Search for the cell housing the specified text and yield its [X, Y] center coordinate. 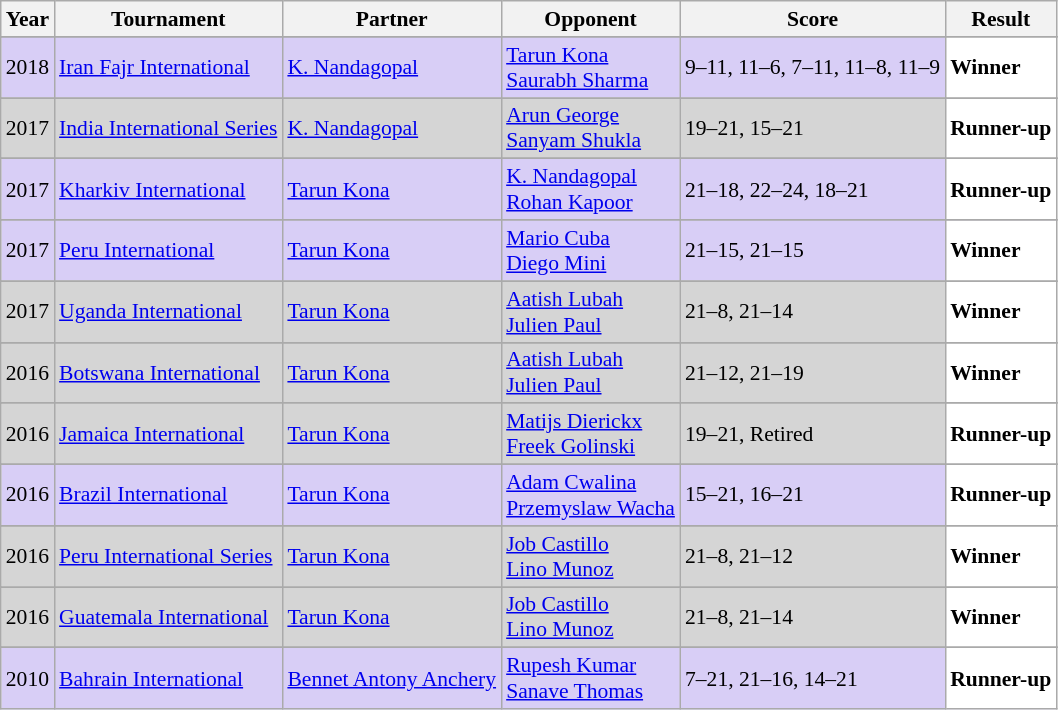
Tournament [168, 19]
Partner [392, 19]
15–21, 16–21 [812, 496]
Peru International [168, 250]
2010 [28, 678]
Uganda International [168, 312]
Iran Fajr International [168, 68]
India International Series [168, 128]
Adam Cwalina Przemyslaw Wacha [590, 496]
Bennet Antony Anchery [392, 678]
7–21, 21–16, 14–21 [812, 678]
9–11, 11–6, 7–11, 11–8, 11–9 [812, 68]
Bahrain International [168, 678]
Year [28, 19]
Score [812, 19]
Peru International Series [168, 556]
19–21, Retired [812, 434]
Tarun Kona Saurabh Sharma [590, 68]
Rupesh Kumar Sanave Thomas [590, 678]
Jamaica International [168, 434]
Brazil International [168, 496]
21–12, 21–19 [812, 372]
21–18, 22–24, 18–21 [812, 190]
Guatemala International [168, 618]
Kharkiv International [168, 190]
K. Nandagopal Rohan Kapoor [590, 190]
Botswana International [168, 372]
Opponent [590, 19]
Result [1000, 19]
21–15, 21–15 [812, 250]
Mario Cuba Diego Mini [590, 250]
Matijs Dierickx Freek Golinski [590, 434]
19–21, 15–21 [812, 128]
2018 [28, 68]
Arun George Sanyam Shukla [590, 128]
21–8, 21–12 [812, 556]
